Detect which cell encompasses the target text, then output its [X, Y] center coordinate. 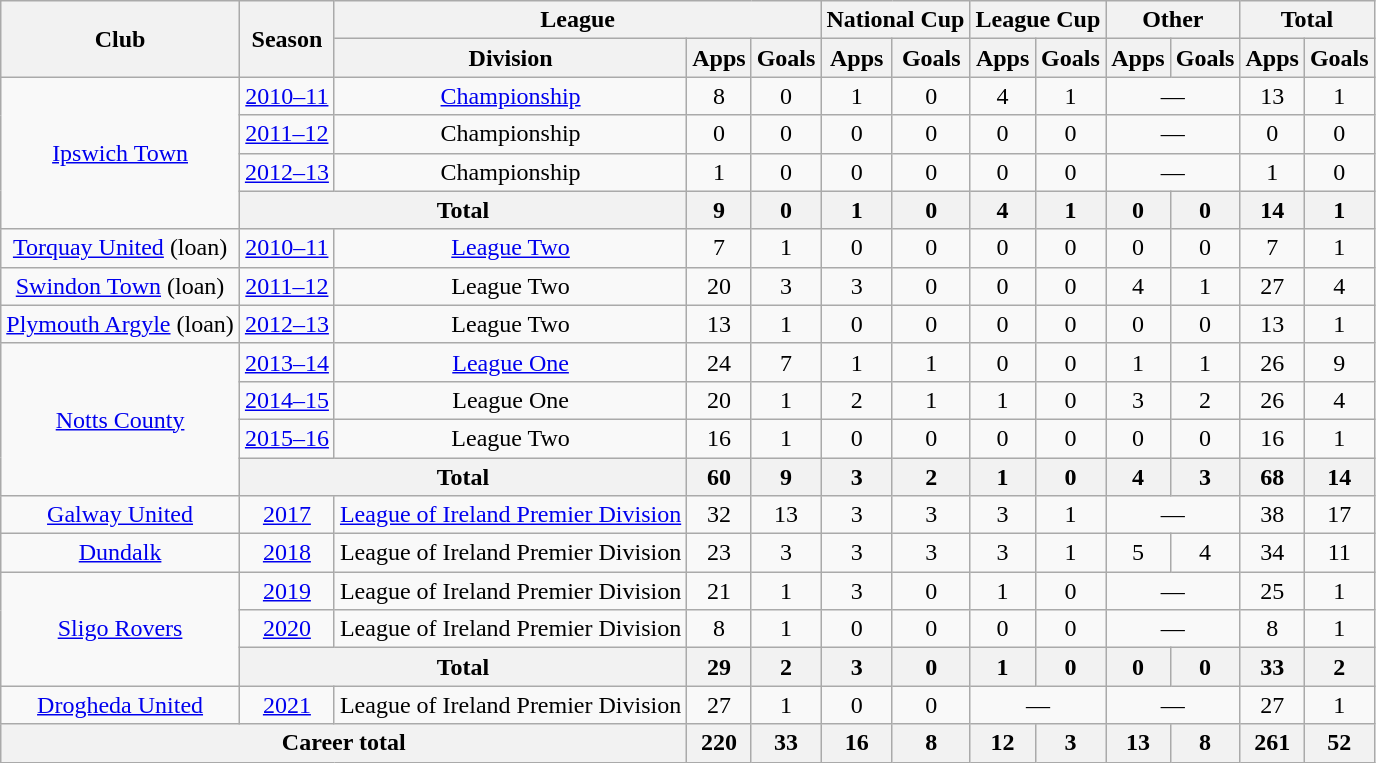
21 [719, 591]
League [577, 20]
Dundalk [120, 553]
52 [1339, 743]
68 [1272, 477]
2014–15 [286, 400]
5 [1138, 553]
Swindon Town (loan) [120, 286]
Club [120, 39]
38 [1272, 515]
2020 [286, 629]
29 [719, 667]
Season [286, 39]
17 [1339, 515]
League Cup [1038, 20]
2015–16 [286, 438]
261 [1272, 743]
Division [510, 58]
12 [1002, 743]
23 [719, 553]
24 [719, 362]
11 [1339, 553]
2019 [286, 591]
Career total [344, 743]
National Cup [896, 20]
32 [719, 515]
Drogheda United [120, 705]
Other [1173, 20]
220 [719, 743]
34 [1272, 553]
25 [1272, 591]
Galway United [120, 515]
Sligo Rovers [120, 629]
Notts County [120, 419]
2018 [286, 553]
2013–14 [286, 362]
Ipswich Town [120, 153]
2017 [286, 515]
60 [719, 477]
2021 [286, 705]
Torquay United (loan) [120, 248]
Plymouth Argyle (loan) [120, 324]
